Extract the (X, Y) coordinate from the center of the cell holding the provided text.  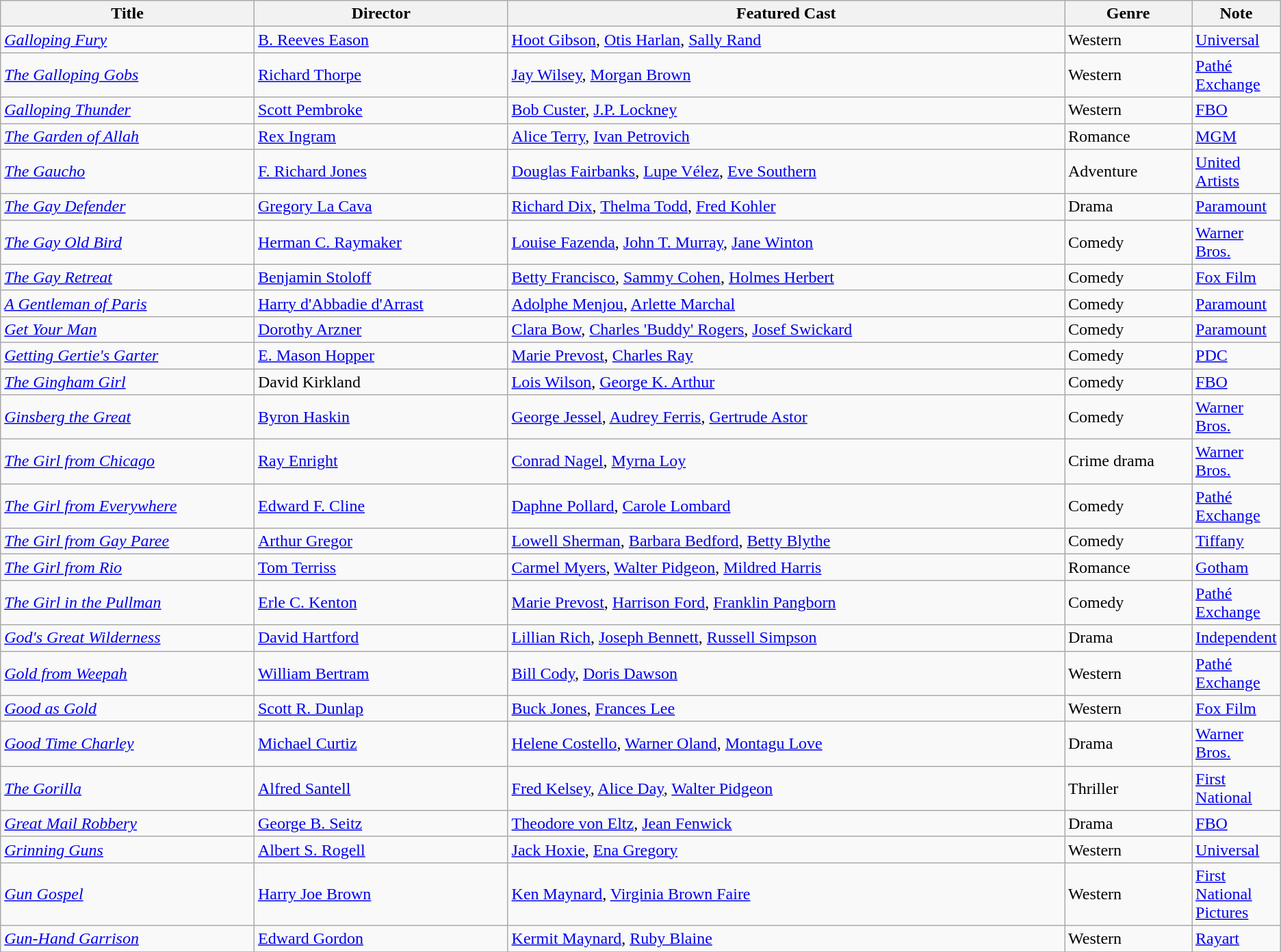
Good Time Charley (127, 743)
Benjamin Stoloff (380, 277)
William Bertram (380, 673)
PDC (1237, 355)
Fred Kelsey, Alice Day, Walter Pidgeon (786, 788)
The Gay Retreat (127, 277)
Good as Gold (127, 708)
Erle C. Kenton (380, 602)
Albert S. Rogell (380, 849)
Jay Wilsey, Morgan Brown (786, 75)
Genre (1128, 14)
A Gentleman of Paris (127, 303)
Conrad Nagel, Myrna Loy (786, 461)
Richard Thorpe (380, 75)
F. Richard Jones (380, 171)
David Kirkland (380, 381)
Ginsberg the Great (127, 417)
Helene Costello, Warner Oland, Montagu Love (786, 743)
Scott Pembroke (380, 110)
God's Great Wilderness (127, 638)
Carmel Myers, Walter Pidgeon, Mildred Harris (786, 567)
Arthur Gregor (380, 541)
Getting Gertie's Garter (127, 355)
Dorothy Arzner (380, 329)
Ken Maynard, Virginia Brown Faire (786, 894)
Edward Gordon (380, 938)
Tom Terriss (380, 567)
First National (1237, 788)
Buck Jones, Frances Lee (786, 708)
Herman C. Raymaker (380, 242)
Adolphe Menjou, Arlette Marchal (786, 303)
Byron Haskin (380, 417)
Harry d'Abbadie d'Arrast (380, 303)
Grinning Guns (127, 849)
Gun Gospel (127, 894)
Theodore von Eltz, Jean Fenwick (786, 823)
Lois Wilson, George K. Arthur (786, 381)
Scott R. Dunlap (380, 708)
Great Mail Robbery (127, 823)
Note (1237, 14)
Daphne Pollard, Carole Lombard (786, 506)
Adventure (1128, 171)
Rex Ingram (380, 136)
The Gay Old Bird (127, 242)
Title (127, 14)
United Artists (1237, 171)
The Gingham Girl (127, 381)
Get Your Man (127, 329)
Gold from Weepah (127, 673)
Kermit Maynard, Ruby Blaine (786, 938)
George B. Seitz (380, 823)
The Gorilla (127, 788)
The Gaucho (127, 171)
B. Reeves Eason (380, 40)
Rayart (1237, 938)
Richard Dix, Thelma Todd, Fred Kohler (786, 207)
Gregory La Cava (380, 207)
MGM (1237, 136)
Betty Francisco, Sammy Cohen, Holmes Herbert (786, 277)
The Gay Defender (127, 207)
Michael Curtiz (380, 743)
Marie Prevost, Harrison Ford, Franklin Pangborn (786, 602)
David Hartford (380, 638)
First National Pictures (1237, 894)
Clara Bow, Charles 'Buddy' Rogers, Josef Swickard (786, 329)
The Girl from Rio (127, 567)
Crime drama (1128, 461)
Hoot Gibson, Otis Harlan, Sally Rand (786, 40)
The Galloping Gobs (127, 75)
The Girl in the Pullman (127, 602)
Director (380, 14)
Bill Cody, Doris Dawson (786, 673)
Gotham (1237, 567)
Lowell Sherman, Barbara Bedford, Betty Blythe (786, 541)
The Girl from Everywhere (127, 506)
Harry Joe Brown (380, 894)
E. Mason Hopper (380, 355)
Marie Prevost, Charles Ray (786, 355)
Lillian Rich, Joseph Bennett, Russell Simpson (786, 638)
The Girl from Chicago (127, 461)
Ray Enright (380, 461)
Louise Fazenda, John T. Murray, Jane Winton (786, 242)
Jack Hoxie, Ena Gregory (786, 849)
Gun-Hand Garrison (127, 938)
Thriller (1128, 788)
Bob Custer, J.P. Lockney (786, 110)
Galloping Thunder (127, 110)
Edward F. Cline (380, 506)
Tiffany (1237, 541)
Featured Cast (786, 14)
The Girl from Gay Paree (127, 541)
Douglas Fairbanks, Lupe Vélez, Eve Southern (786, 171)
Independent (1237, 638)
Alfred Santell (380, 788)
The Garden of Allah (127, 136)
Galloping Fury (127, 40)
Alice Terry, Ivan Petrovich (786, 136)
George Jessel, Audrey Ferris, Gertrude Astor (786, 417)
